From the cell containing the given text, extract its center point as (X, Y) coordinate. 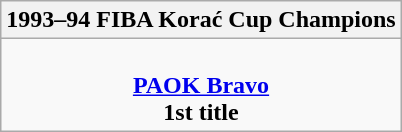
1993–94 FIBA Korać Cup Champions (201, 20)
PAOK Bravo 1st title (201, 85)
